Detect which cell encompasses the target text, then output its [X, Y] center coordinate. 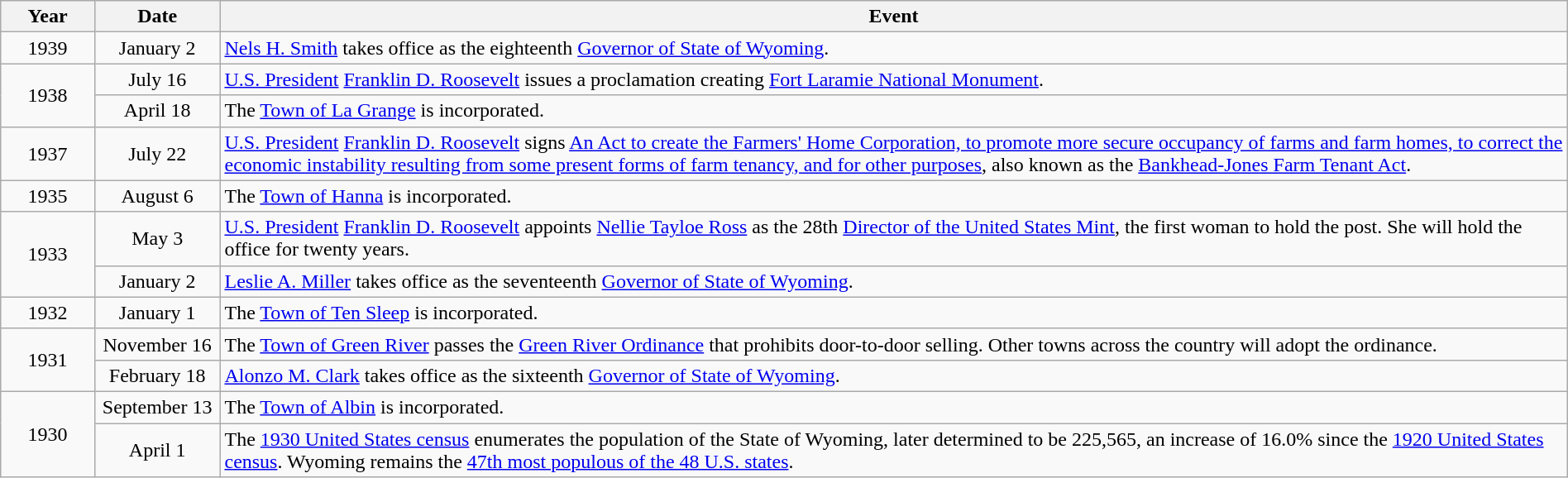
February 18 [157, 375]
1933 [48, 255]
1938 [48, 95]
1937 [48, 154]
1939 [48, 48]
Event [893, 17]
November 16 [157, 344]
Alonzo M. Clark takes office as the sixteenth Governor of State of Wyoming. [893, 375]
1930 [48, 433]
August 6 [157, 196]
April 1 [157, 450]
1931 [48, 360]
May 3 [157, 238]
Year [48, 17]
April 18 [157, 111]
July 16 [157, 79]
Leslie A. Miller takes office as the seventeenth Governor of State of Wyoming. [893, 281]
September 13 [157, 407]
January 1 [157, 313]
The Town of Albin is incorporated. [893, 407]
Nels H. Smith takes office as the eighteenth Governor of State of Wyoming. [893, 48]
U.S. President Franklin D. Roosevelt issues a proclamation creating Fort Laramie National Monument. [893, 79]
1935 [48, 196]
Date [157, 17]
July 22 [157, 154]
1932 [48, 313]
The Town of Hanna is incorporated. [893, 196]
The Town of Ten Sleep is incorporated. [893, 313]
The Town of La Grange is incorporated. [893, 111]
